From the cell containing the given text, extract its center point as (X, Y) coordinate. 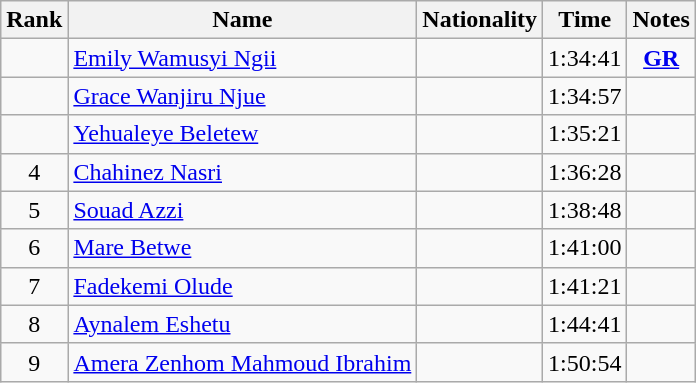
Time (585, 20)
Grace Wanjiru Njue (242, 96)
Aynalem Eshetu (242, 324)
1:50:54 (585, 362)
Chahinez Nasri (242, 172)
1:34:41 (585, 58)
4 (34, 172)
7 (34, 286)
1:44:41 (585, 324)
Yehualeye Beletew (242, 134)
8 (34, 324)
Notes (661, 20)
Nationality (480, 20)
6 (34, 248)
1:41:21 (585, 286)
9 (34, 362)
Mare Betwe (242, 248)
1:36:28 (585, 172)
1:34:57 (585, 96)
1:35:21 (585, 134)
Emily Wamusyi Ngii (242, 58)
Amera Zenhom Mahmoud Ibrahim (242, 362)
1:38:48 (585, 210)
Rank (34, 20)
Name (242, 20)
5 (34, 210)
Souad Azzi (242, 210)
Fadekemi Olude (242, 286)
GR (661, 58)
1:41:00 (585, 248)
